Scan for the cell matching the given text and deliver its (x, y) coordinate at center. 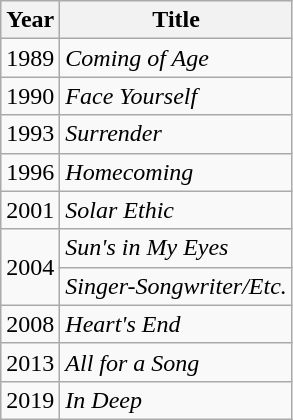
Solar Ethic (176, 210)
Singer-Songwriter/Etc. (176, 286)
2001 (30, 210)
2004 (30, 267)
Title (176, 20)
Year (30, 20)
1989 (30, 58)
Surrender (176, 134)
1993 (30, 134)
1990 (30, 96)
Coming of Age (176, 58)
2008 (30, 324)
All for a Song (176, 362)
2013 (30, 362)
Face Yourself (176, 96)
Sun's in My Eyes (176, 248)
2019 (30, 400)
Heart's End (176, 324)
1996 (30, 172)
Homecoming (176, 172)
In Deep (176, 400)
